Extract the (x, y) coordinate from the center of the cell holding the provided text.  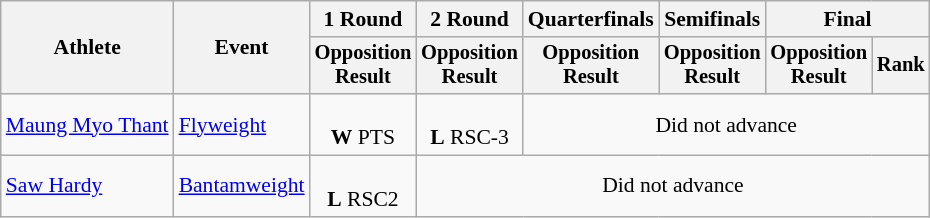
Event (242, 48)
Quarterfinals (591, 19)
2 Round (470, 19)
Flyweight (242, 124)
Final (847, 19)
1 Round (364, 19)
Maung Myo Thant (88, 124)
Athlete (88, 48)
L RSC2 (364, 186)
Bantamweight (242, 186)
L RSC-3 (470, 124)
Semifinals (712, 19)
W PTS (364, 124)
Saw Hardy (88, 186)
Rank (901, 66)
